Search for the cell housing the specified text and yield its [X, Y] center coordinate. 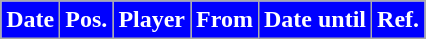
Pos. [86, 20]
Ref. [398, 20]
Player [152, 20]
Date until [314, 20]
Date [30, 20]
From [225, 20]
